From the cell containing the given text, extract its center point as (x, y) coordinate. 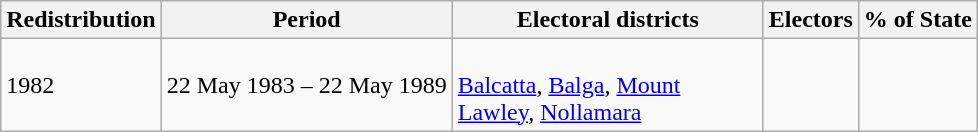
22 May 1983 – 22 May 1989 (306, 85)
% of State (918, 20)
Electoral districts (608, 20)
1982 (81, 85)
Redistribution (81, 20)
Electors (810, 20)
Period (306, 20)
Balcatta, Balga, Mount Lawley, Nollamara (608, 85)
